Identify which cell holds the provided text, then report its [X, Y] central coordinate. 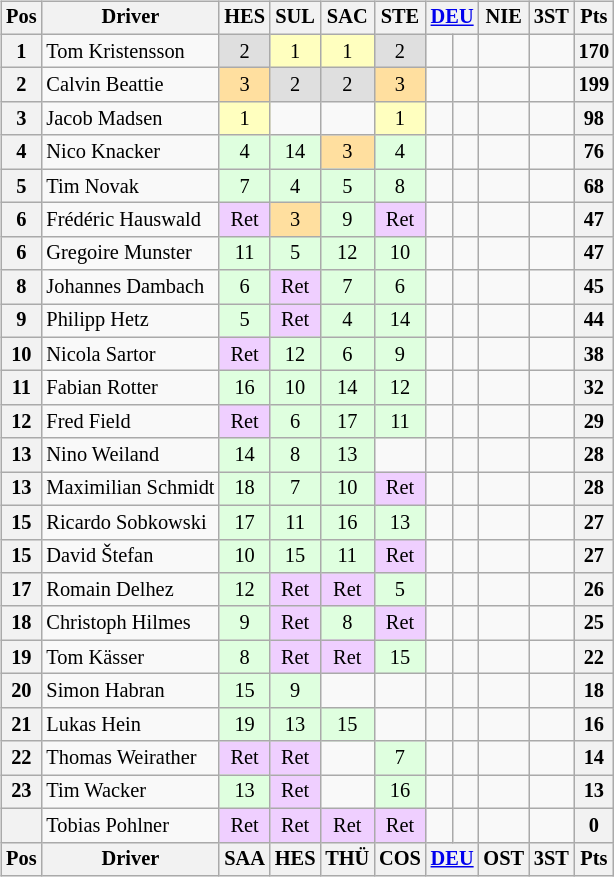
98 [594, 119]
Nicola Sartor [130, 354]
25 [594, 623]
Simon Habran [130, 691]
Tom Kässer [130, 657]
Tobias Pohlner [130, 825]
Ricardo Sobkowski [130, 522]
Nico Knacker [130, 152]
Thomas Weirather [130, 758]
Philipp Hetz [130, 321]
STE [400, 18]
170 [594, 51]
Tom Kristensson [130, 51]
76 [594, 152]
OST [503, 859]
38 [594, 354]
Fabian Rotter [130, 388]
20 [21, 691]
THÜ [347, 859]
Tim Wacker [130, 792]
Gregoire Munster [130, 253]
COS [400, 859]
Johannes Dambach [130, 287]
SUL [295, 18]
David Štefan [130, 556]
Jacob Madsen [130, 119]
Tim Novak [130, 186]
NIE [503, 18]
21 [21, 724]
29 [594, 422]
Nino Weiland [130, 455]
Frédéric Hauswald [130, 220]
Calvin Beattie [130, 85]
SAC [347, 18]
0 [594, 825]
Lukas Hein [130, 724]
Maximilian Schmidt [130, 489]
SAA [244, 859]
68 [594, 186]
26 [594, 590]
44 [594, 321]
45 [594, 287]
Christoph Hilmes [130, 623]
Romain Delhez [130, 590]
Fred Field [130, 422]
32 [594, 388]
199 [594, 85]
23 [21, 792]
